Pinpoint the cell where the given text exists, returning its (X, Y) midpoint coordinate. 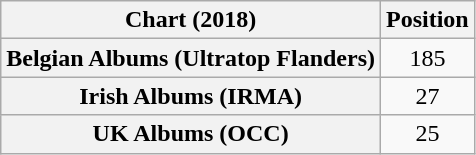
Belgian Albums (Ultratop Flanders) (191, 58)
Position (428, 20)
185 (428, 58)
25 (428, 134)
UK Albums (OCC) (191, 134)
Irish Albums (IRMA) (191, 96)
Chart (2018) (191, 20)
27 (428, 96)
